Return the (X, Y) coordinate for the center point of the cell that contains the specified text.  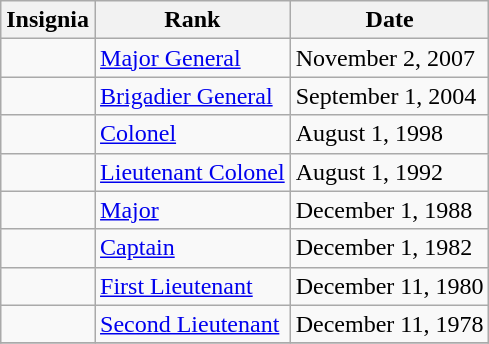
Lieutenant Colonel (193, 172)
August 1, 1992 (390, 172)
Rank (193, 20)
Insignia (48, 20)
December 11, 1978 (390, 324)
August 1, 1998 (390, 134)
Major General (193, 58)
Captain (193, 248)
Second Lieutenant (193, 324)
September 1, 2004 (390, 96)
December 1, 1982 (390, 248)
Brigadier General (193, 96)
Major (193, 210)
First Lieutenant (193, 286)
Colonel (193, 134)
Date (390, 20)
November 2, 2007 (390, 58)
December 11, 1980 (390, 286)
December 1, 1988 (390, 210)
